Search for the cell housing the specified text and yield its [X, Y] center coordinate. 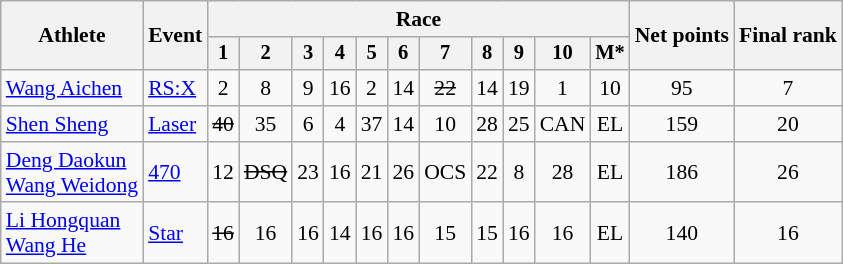
OCS [445, 172]
3 [308, 54]
Event [175, 36]
Laser [175, 124]
5 [372, 54]
Shen Sheng [72, 124]
Li HongquanWang He [72, 234]
95 [682, 88]
Athlete [72, 36]
470 [175, 172]
12 [223, 172]
Deng DaokunWang Weidong [72, 172]
20 [788, 124]
23 [308, 172]
40 [223, 124]
Star [175, 234]
186 [682, 172]
35 [266, 124]
37 [372, 124]
159 [682, 124]
21 [372, 172]
Wang Aichen [72, 88]
19 [519, 88]
DSQ [266, 172]
M* [610, 54]
Net points [682, 36]
RS:X [175, 88]
140 [682, 234]
Final rank [788, 36]
25 [519, 124]
Race [418, 19]
CAN [563, 124]
